Capture the cell that displays the provided text and extract its (X, Y) central coordinate. 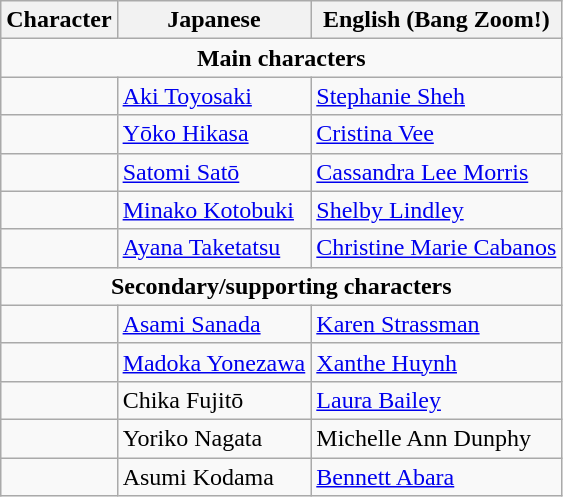
Michelle Ann Dunphy (436, 438)
Main characters (282, 58)
Aki Toyosaki (214, 96)
Laura Bailey (436, 400)
English (Bang Zoom!) (436, 20)
Minako Kotobuki (214, 210)
Secondary/supporting characters (282, 286)
Madoka Yonezawa (214, 362)
Christine Marie Cabanos (436, 248)
Shelby Lindley (436, 210)
Karen Strassman (436, 324)
Character (59, 20)
Yoriko Nagata (214, 438)
Xanthe Huynh (436, 362)
Stephanie Sheh (436, 96)
Japanese (214, 20)
Asumi Kodama (214, 477)
Cassandra Lee Morris (436, 172)
Satomi Satō (214, 172)
Chika Fujitō (214, 400)
Yōko Hikasa (214, 134)
Asami Sanada (214, 324)
Cristina Vee (436, 134)
Ayana Taketatsu (214, 248)
Bennett Abara (436, 477)
